Determine the [X, Y] coordinate at the center of the cell enclosing the given text.  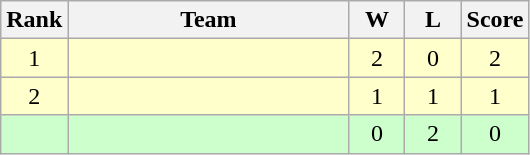
Score [495, 20]
W [377, 20]
L [433, 20]
Team [208, 20]
Rank [34, 20]
